From the cell containing the given text, extract its center point as [X, Y] coordinate. 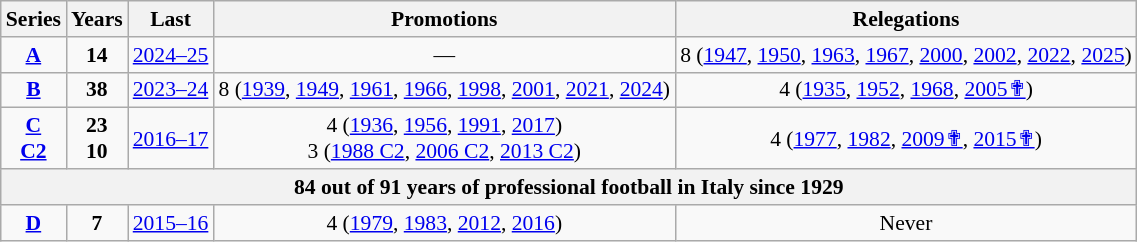
2016–17 [171, 138]
B [34, 90]
Relegations [906, 19]
4 (1936, 1956, 1991, 2017) 3 (1988 C2, 2006 C2, 2013 C2) [444, 138]
Never [906, 223]
8 (1939, 1949, 1961, 1966, 1998, 2001, 2021, 2024) [444, 90]
4 (1935, 1952, 1968, 2005✟) [906, 90]
2024–25 [171, 55]
38 [97, 90]
Promotions [444, 19]
7 [97, 223]
— [444, 55]
8 (1947, 1950, 1963, 1967, 2000, 2002, 2022, 2025) [906, 55]
2310 [97, 138]
D [34, 223]
4 (1977, 1982, 2009✟, 2015✟) [906, 138]
Years [97, 19]
84 out of 91 years of professional football in Italy since 1929 [569, 187]
14 [97, 55]
4 (1979, 1983, 2012, 2016) [444, 223]
CC2 [34, 138]
2015–16 [171, 223]
A [34, 55]
Series [34, 19]
Last [171, 19]
2023–24 [171, 90]
